Provide the [x, y] coordinate of the cell's center where the given text is located.  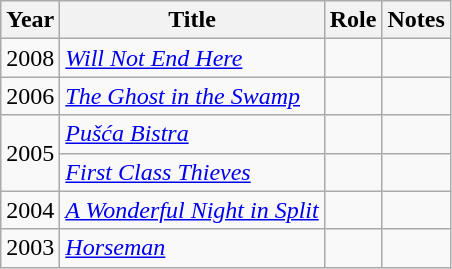
Year [30, 20]
2003 [30, 248]
2006 [30, 96]
First Class Thieves [192, 172]
Horseman [192, 248]
2004 [30, 210]
The Ghost in the Swamp [192, 96]
Will Not End Here [192, 58]
A Wonderful Night in Split [192, 210]
2008 [30, 58]
Role [353, 20]
Notes [416, 20]
2005 [30, 153]
Title [192, 20]
Pušća Bistra [192, 134]
